Pinpoint the cell where the given text exists, returning its (x, y) midpoint coordinate. 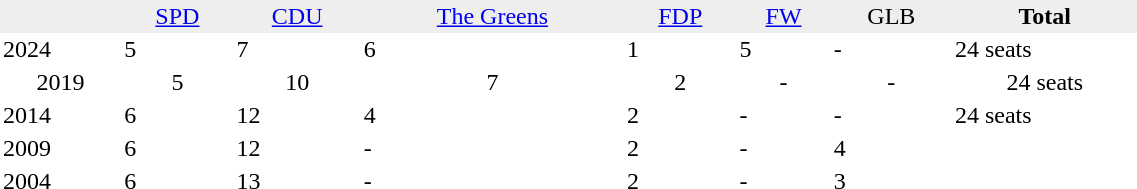
CDU (298, 16)
2014 (60, 116)
2019 (60, 82)
FDP (680, 16)
The Greens (492, 16)
GLB (892, 16)
10 (298, 82)
1 (680, 50)
FW (783, 16)
2024 (60, 50)
2009 (60, 148)
SPD (177, 16)
